Scan for the cell matching the given text and deliver its [x, y] coordinate at center. 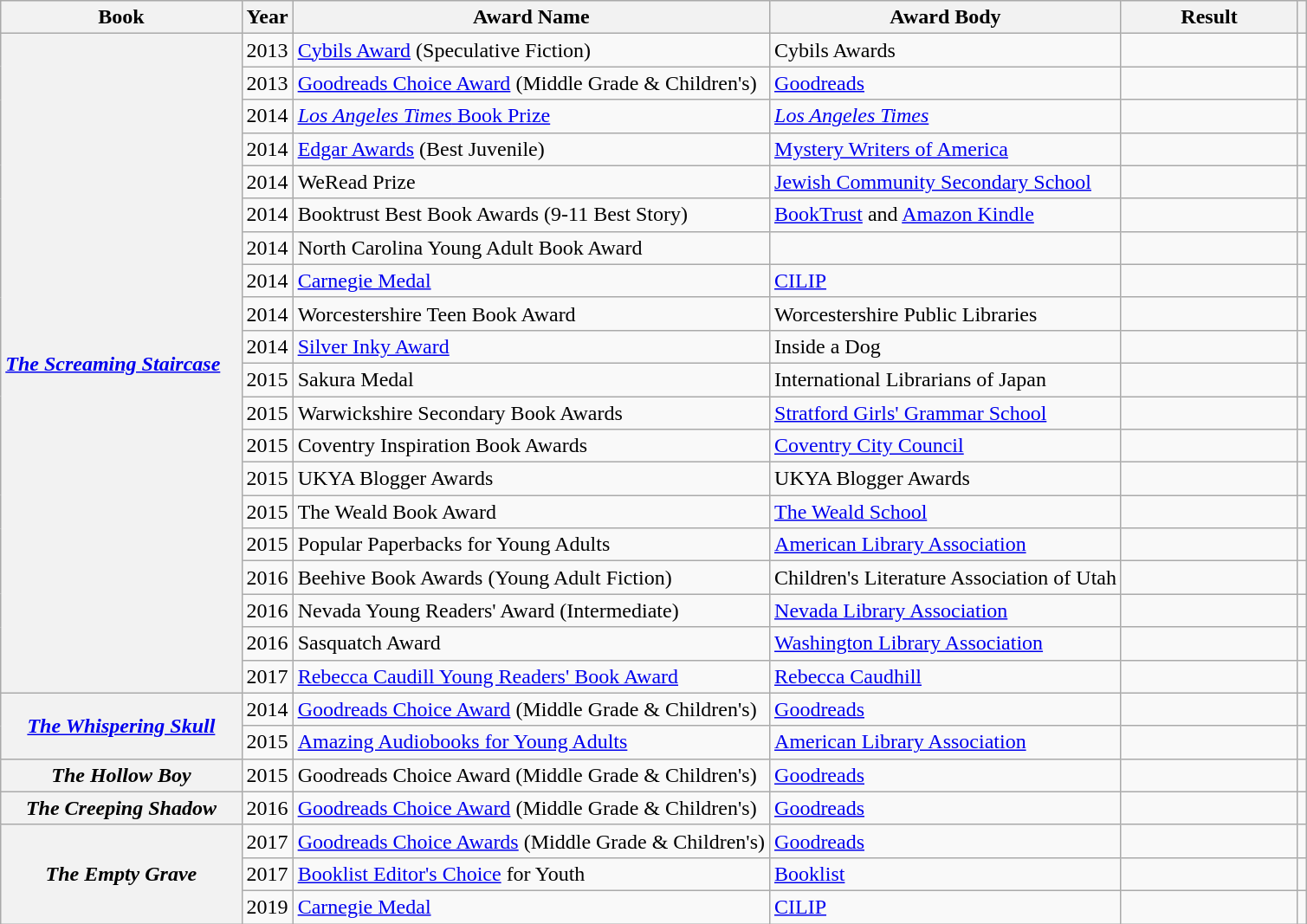
Coventry Inspiration Book Awards [531, 446]
Booklist [946, 874]
Result [1209, 17]
International Librarians of Japan [946, 379]
North Carolina Young Adult Book Award [531, 248]
The Whispering Skull [121, 726]
Sakura Medal [531, 379]
Book [121, 17]
WeRead Prize [531, 182]
Los Angeles Times Book Prize [531, 116]
Rebecca Caudhill [946, 676]
Silver Inky Award [531, 346]
Jewish Community Secondary School [946, 182]
Coventry City Council [946, 446]
Beehive Book Awards (Young Adult Fiction) [531, 578]
The Empty Grave [121, 874]
The Weald Book Award [531, 512]
Award Name [531, 17]
Stratford Girls' Grammar School [946, 413]
Sasquatch Award [531, 643]
Mystery Writers of America [946, 149]
Worcestershire Public Libraries [946, 313]
Cybils Awards [946, 50]
BookTrust and Amazon Kindle [946, 215]
2019 [267, 907]
Inside a Dog [946, 346]
Cybils Award (Speculative Fiction) [531, 50]
Award Body [946, 17]
Nevada Library Association [946, 611]
Popular Paperbacks for Young Adults [531, 545]
Year [267, 17]
Los Angeles Times [946, 116]
Washington Library Association [946, 643]
The Hollow Boy [121, 775]
Warwickshire Secondary Book Awards [531, 413]
Children's Literature Association of Utah [946, 578]
Booktrust Best Book Awards (9-11 Best Story) [531, 215]
Amazing Audiobooks for Young Adults [531, 742]
Nevada Young Readers' Award (Intermediate) [531, 611]
Goodreads Choice Awards (Middle Grade & Children's) [531, 841]
Worcestershire Teen Book Award [531, 313]
The Creeping Shadow [121, 808]
The Screaming Staircase [121, 364]
The Weald School [946, 512]
Booklist Editor's Choice for Youth [531, 874]
Edgar Awards (Best Juvenile) [531, 149]
Rebecca Caudill Young Readers' Book Award [531, 676]
